Pinpoint the cell where the given text exists, returning its [x, y] midpoint coordinate. 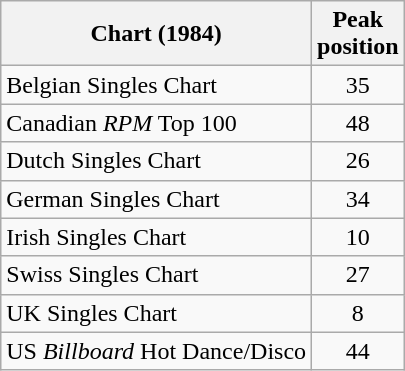
UK Singles Chart [156, 313]
48 [358, 123]
44 [358, 351]
8 [358, 313]
US Billboard Hot Dance/Disco [156, 351]
German Singles Chart [156, 199]
Belgian Singles Chart [156, 85]
27 [358, 275]
Peakposition [358, 34]
35 [358, 85]
Dutch Singles Chart [156, 161]
Canadian RPM Top 100 [156, 123]
10 [358, 237]
34 [358, 199]
Chart (1984) [156, 34]
Irish Singles Chart [156, 237]
Swiss Singles Chart [156, 275]
26 [358, 161]
